Extract the [x, y] coordinate from the center of the cell holding the provided text.  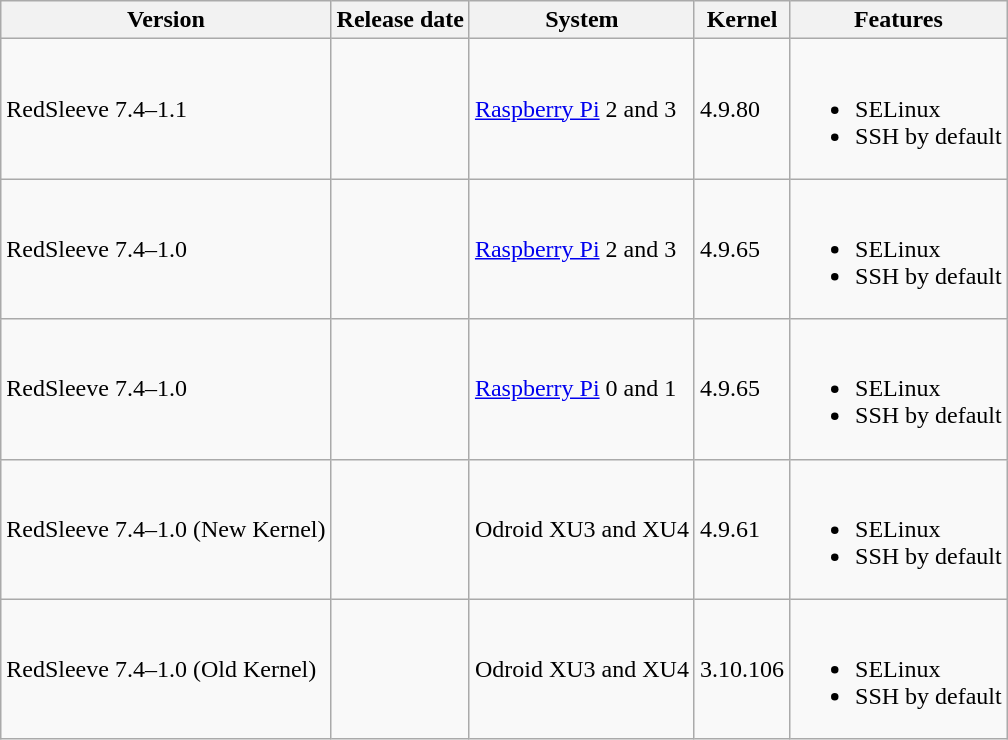
4.9.80 [742, 109]
Features [899, 20]
Release date [400, 20]
RedSleeve 7.4–1.1 [166, 109]
4.9.61 [742, 529]
RedSleeve 7.4–1.0 (New Kernel) [166, 529]
System [582, 20]
RedSleeve 7.4–1.0 (Old Kernel) [166, 669]
3.10.106 [742, 669]
Version [166, 20]
Kernel [742, 20]
Raspberry Pi 0 and 1 [582, 389]
